Capture the cell that displays the provided text and extract its (X, Y) central coordinate. 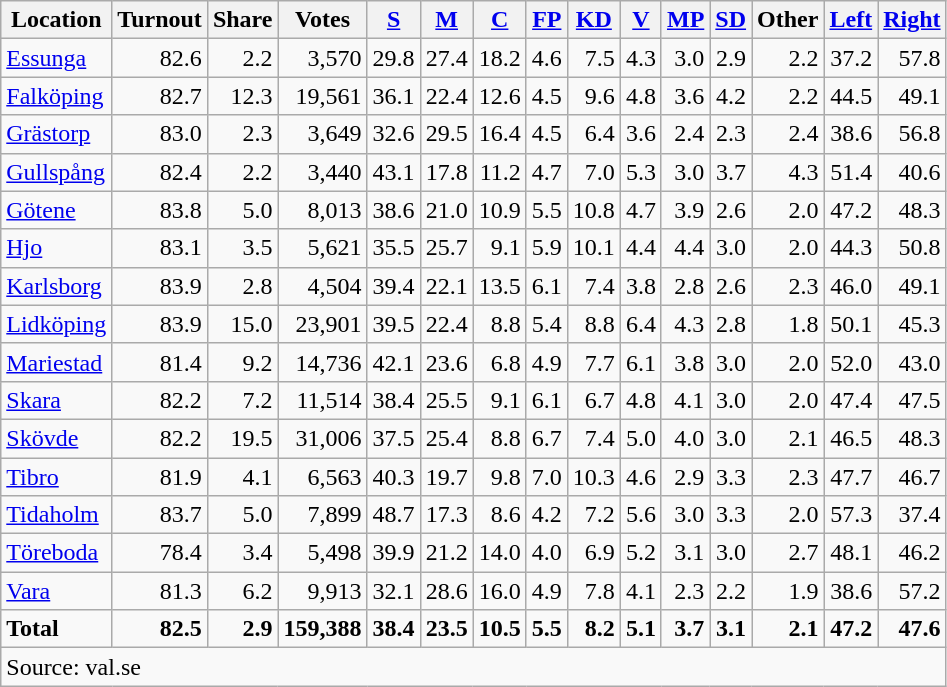
13.5 (500, 286)
Vara (56, 591)
32.6 (394, 134)
47.7 (851, 477)
45.3 (912, 324)
7.7 (594, 362)
36.1 (394, 96)
10.5 (500, 629)
56.8 (912, 134)
21.2 (446, 553)
29.8 (394, 58)
44.5 (851, 96)
Left (851, 20)
MP (685, 20)
42.1 (394, 362)
28.6 (446, 591)
23.6 (446, 362)
10.3 (594, 477)
11,514 (322, 400)
Turnout (160, 20)
57.8 (912, 58)
32.1 (394, 591)
48.7 (394, 515)
16.4 (500, 134)
15.0 (242, 324)
10.9 (500, 210)
14,736 (322, 362)
SD (731, 20)
29.5 (446, 134)
3.5 (242, 248)
25.4 (446, 438)
3,440 (322, 172)
51.4 (851, 172)
46.0 (851, 286)
82.7 (160, 96)
Mariestad (56, 362)
39.5 (394, 324)
KD (594, 20)
6.2 (242, 591)
Total (56, 629)
1.9 (788, 591)
19,561 (322, 96)
3,649 (322, 134)
17.3 (446, 515)
M (446, 20)
48.1 (851, 553)
46.2 (912, 553)
5.4 (546, 324)
Skara (56, 400)
27.4 (446, 58)
Gullspång (56, 172)
81.3 (160, 591)
Götene (56, 210)
V (640, 20)
10.1 (594, 248)
57.3 (851, 515)
Hjo (56, 248)
Share (242, 20)
39.9 (394, 553)
47.4 (851, 400)
23.5 (446, 629)
12.3 (242, 96)
43.0 (912, 362)
5.1 (640, 629)
81.9 (160, 477)
23,901 (322, 324)
43.1 (394, 172)
19.5 (242, 438)
16.0 (500, 591)
8.2 (594, 629)
11.2 (500, 172)
21.0 (446, 210)
50.1 (851, 324)
Location (56, 20)
Votes (322, 20)
47.5 (912, 400)
82.6 (160, 58)
37.5 (394, 438)
C (500, 20)
Source: val.se (474, 667)
1.8 (788, 324)
5.6 (640, 515)
50.8 (912, 248)
22.1 (446, 286)
82.5 (160, 629)
5.3 (640, 172)
Karlsborg (56, 286)
9.2 (242, 362)
47.6 (912, 629)
7.8 (594, 591)
10.8 (594, 210)
57.2 (912, 591)
18.2 (500, 58)
25.7 (446, 248)
5,621 (322, 248)
3.9 (685, 210)
7.5 (594, 58)
12.6 (500, 96)
14.0 (500, 553)
5.9 (546, 248)
3.4 (242, 553)
39.4 (394, 286)
83.1 (160, 248)
40.3 (394, 477)
9,913 (322, 591)
159,388 (322, 629)
9.8 (500, 477)
81.4 (160, 362)
52.0 (851, 362)
Tibro (56, 477)
Essunga (56, 58)
46.7 (912, 477)
44.3 (851, 248)
6.9 (594, 553)
82.4 (160, 172)
37.4 (912, 515)
Right (912, 20)
Grästorp (56, 134)
37.2 (851, 58)
5.2 (640, 553)
FP (546, 20)
6,563 (322, 477)
8,013 (322, 210)
31,006 (322, 438)
3,570 (322, 58)
Other (788, 20)
Tidaholm (56, 515)
9.6 (594, 96)
S (394, 20)
Töreboda (56, 553)
19.7 (446, 477)
83.7 (160, 515)
7,899 (322, 515)
4,504 (322, 286)
5,498 (322, 553)
46.5 (851, 438)
17.8 (446, 172)
40.6 (912, 172)
Skövde (56, 438)
2.7 (788, 553)
83.0 (160, 134)
35.5 (394, 248)
6.8 (500, 362)
78.4 (160, 553)
83.8 (160, 210)
8.6 (500, 515)
25.5 (446, 400)
Falköping (56, 96)
Lidköping (56, 324)
